Determine the [x, y] coordinate at the center of the cell enclosing the given text.  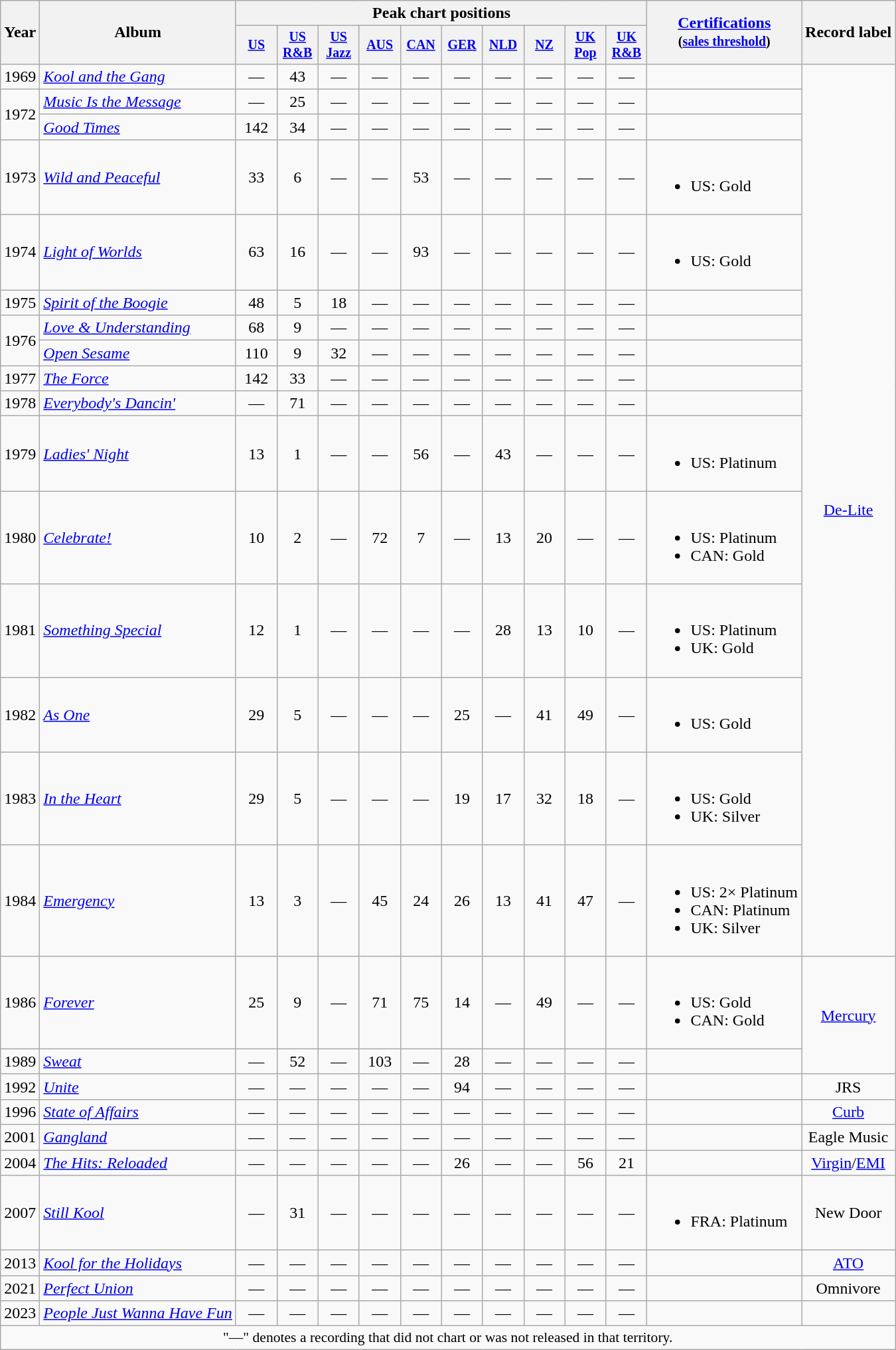
2004 [20, 1163]
USR&B [297, 45]
Virgin/EMI [848, 1163]
Eagle Music [848, 1138]
17 [503, 798]
1981 [20, 631]
2001 [20, 1138]
Record label [848, 33]
2023 [20, 1313]
1989 [20, 1061]
63 [256, 252]
Music Is the Message [138, 102]
De-Lite [848, 510]
Light of Worlds [138, 252]
Peak chart positions [441, 13]
1973 [20, 177]
Ladies' Night [138, 454]
Something Special [138, 631]
94 [462, 1087]
JRS [848, 1087]
NLD [503, 45]
68 [256, 328]
US: Platinum [725, 454]
53 [421, 177]
The Hits: Reloaded [138, 1163]
Kool and the Gang [138, 76]
People Just Wanna Have Fun [138, 1313]
Everybody's Dancin' [138, 404]
1992 [20, 1087]
20 [544, 538]
1979 [20, 454]
47 [585, 900]
Love & Understanding [138, 328]
Mercury [848, 1015]
14 [462, 1002]
US [256, 45]
103 [380, 1061]
UK R&B [627, 45]
AUS [380, 45]
1975 [20, 303]
1984 [20, 900]
GER [462, 45]
US: 2× PlatinumCAN: PlatinumUK: Silver [725, 900]
Omnivore [848, 1288]
US: PlatinumUK: Gold [725, 631]
Year [20, 33]
48 [256, 303]
1996 [20, 1112]
NZ [544, 45]
1980 [20, 538]
21 [627, 1163]
FRA: Platinum [725, 1213]
Good Times [138, 127]
Spirit of the Boogie [138, 303]
2013 [20, 1263]
As One [138, 714]
State of Affairs [138, 1112]
2021 [20, 1288]
US: GoldUK: Silver [725, 798]
CAN [421, 45]
US: GoldCAN: Gold [725, 1002]
Emergency [138, 900]
1976 [20, 340]
"—" denotes a recording that did not chart or was not released in that territory. [448, 1338]
Curb [848, 1112]
1972 [20, 114]
7 [421, 538]
12 [256, 631]
24 [421, 900]
1986 [20, 1002]
2 [297, 538]
1969 [20, 76]
1982 [20, 714]
Perfect Union [138, 1288]
In the Heart [138, 798]
16 [297, 252]
45 [380, 900]
Gangland [138, 1138]
Kool for the Holidays [138, 1263]
Open Sesame [138, 353]
Certifications(sales threshold) [725, 33]
19 [462, 798]
3 [297, 900]
52 [297, 1061]
Celebrate! [138, 538]
Still Kool [138, 1213]
Sweat [138, 1061]
UK Pop [585, 45]
6 [297, 177]
31 [297, 1213]
ATO [848, 1263]
US: PlatinumCAN: Gold [725, 538]
75 [421, 1002]
2007 [20, 1213]
Album [138, 33]
34 [297, 127]
The Force [138, 378]
Forever [138, 1002]
1983 [20, 798]
Wild and Peaceful [138, 177]
1974 [20, 252]
93 [421, 252]
72 [380, 538]
1978 [20, 404]
110 [256, 353]
USJazz [338, 45]
New Door [848, 1213]
1977 [20, 378]
Unite [138, 1087]
